Provide the [x, y] coordinate of the cell's center where the given text is located.  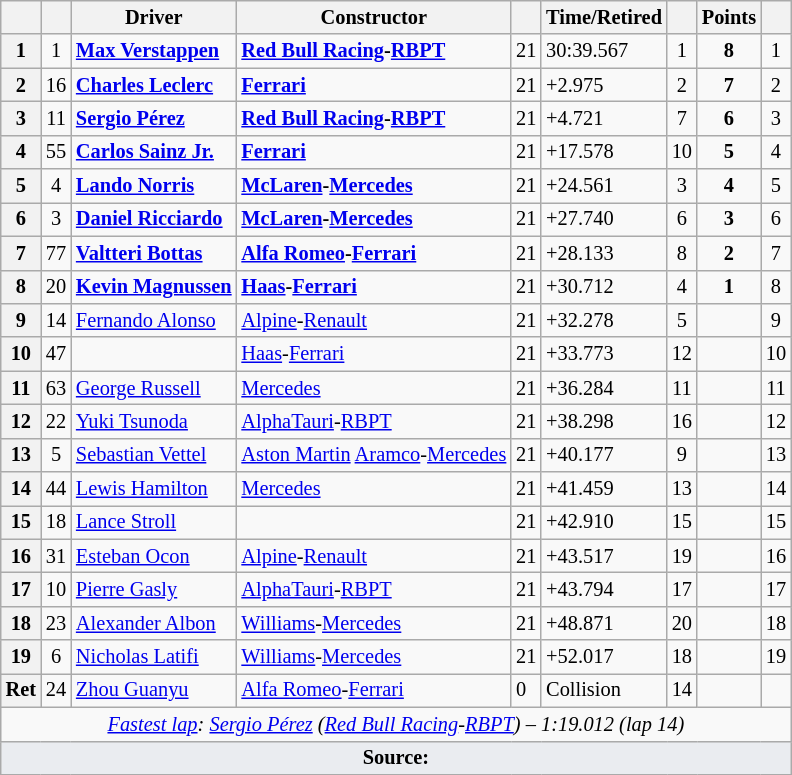
Lewis Hamilton [154, 489]
+4.721 [604, 118]
Sergio Pérez [154, 118]
+33.773 [604, 354]
22 [56, 421]
23 [56, 623]
+48.871 [604, 623]
63 [56, 388]
Fernando Alonso [154, 320]
Yuki Tsunoda [154, 421]
77 [56, 253]
Nicholas Latifi [154, 657]
44 [56, 489]
Charles Leclerc [154, 85]
55 [56, 152]
+24.561 [604, 186]
Lance Stroll [154, 522]
+41.459 [604, 489]
Source: [396, 758]
Carlos Sainz Jr. [154, 152]
Fastest lap: Sergio Pérez (Red Bull Racing-RBPT) – 1:19.012 (lap 14) [396, 724]
Time/Retired [604, 17]
Points [729, 17]
+27.740 [604, 219]
Sebastian Vettel [154, 455]
Collision [604, 690]
George Russell [154, 388]
Aston Martin Aramco-Mercedes [374, 455]
+42.910 [604, 522]
Kevin Magnussen [154, 287]
Zhou Guanyu [154, 690]
+2.975 [604, 85]
Alexander Albon [154, 623]
30:39.567 [604, 51]
Driver [154, 17]
+43.517 [604, 556]
Esteban Ocon [154, 556]
+43.794 [604, 589]
+28.133 [604, 253]
47 [56, 354]
+38.298 [604, 421]
Valtteri Bottas [154, 253]
+36.284 [604, 388]
24 [56, 690]
+52.017 [604, 657]
0 [526, 690]
31 [56, 556]
Pierre Gasly [154, 589]
+17.578 [604, 152]
Ret [21, 690]
Lando Norris [154, 186]
Max Verstappen [154, 51]
Constructor [374, 17]
+32.278 [604, 320]
+30.712 [604, 287]
+40.177 [604, 455]
Daniel Ricciardo [154, 219]
